Return (x, y) of the center of cell containing provided text 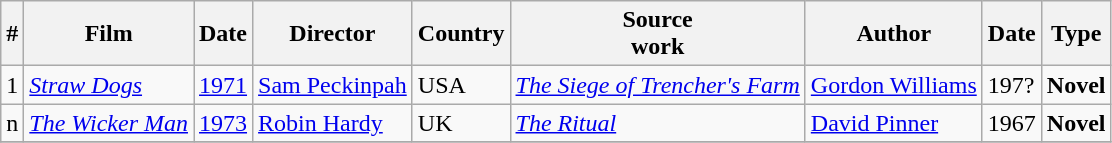
1967 (1012, 123)
# (12, 34)
197? (1012, 85)
Author (894, 34)
Film (109, 34)
David Pinner (894, 123)
Sam Peckinpah (333, 85)
Sourcework (658, 34)
1971 (224, 85)
The Ritual (658, 123)
Type (1076, 34)
n (12, 123)
Country (461, 34)
The Siege of Trencher's Farm (658, 85)
1 (12, 85)
1973 (224, 123)
Straw Dogs (109, 85)
USA (461, 85)
Director (333, 34)
Robin Hardy (333, 123)
Gordon Williams (894, 85)
UK (461, 123)
The Wicker Man (109, 123)
